Extract the [X, Y] coordinate from the center of the cell holding the provided text.  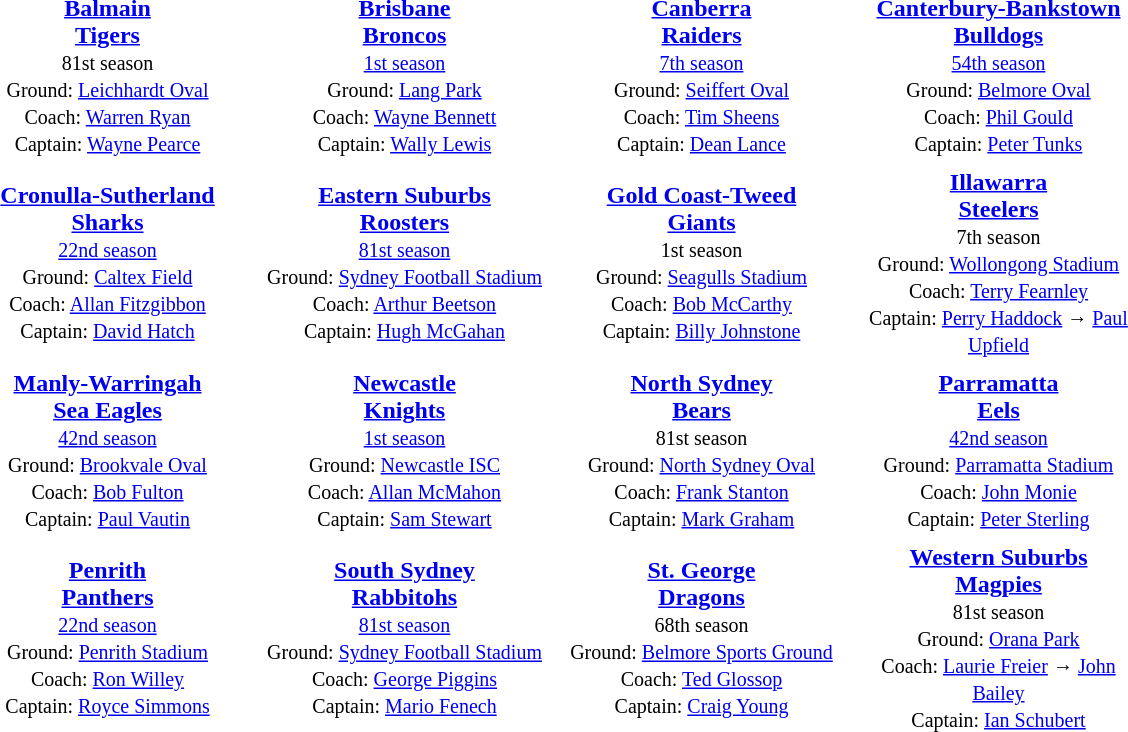
North SydneyBears81st seasonGround: North Sydney Oval Coach: Frank StantonCaptain: Mark Graham [701, 450]
NewcastleKnights1st seasonGround: Newcastle ISC Coach: Allan McMahonCaptain: Sam Stewart [405, 450]
Eastern SuburbsRoosters81st seasonGround: Sydney Football Stadium Coach: Arthur BeetsonCaptain: Hugh McGahan [405, 263]
Gold Coast-TweedGiants1st seasonGround: Seagulls Stadium Coach: Bob McCarthyCaptain: Billy Johnstone [701, 263]
